Determine the [x, y] coordinate at the center of the cell enclosing the given text.  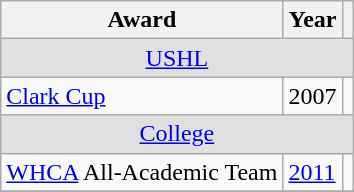
Award [142, 20]
2011 [312, 172]
Clark Cup [142, 96]
College [177, 134]
Year [312, 20]
WHCA All-Academic Team [142, 172]
USHL [177, 58]
2007 [312, 96]
